Capture the cell that displays the provided text and extract its (X, Y) central coordinate. 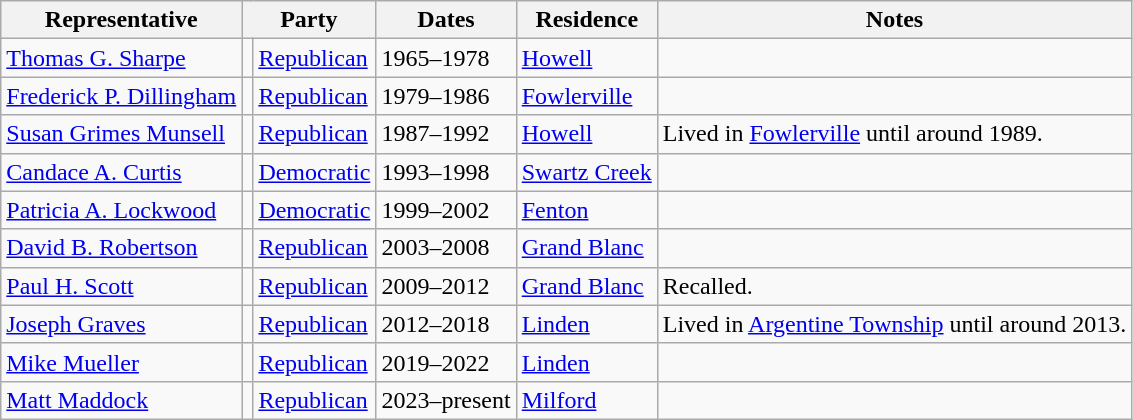
1965–1978 (446, 58)
Joseph Graves (122, 324)
Patricia A. Lockwood (122, 210)
David B. Robertson (122, 248)
Susan Grimes Munsell (122, 134)
Dates (446, 20)
2009–2012 (446, 286)
Representative (122, 20)
1999–2002 (446, 210)
Recalled. (894, 286)
Matt Maddock (122, 400)
Milford (586, 400)
Residence (586, 20)
1993–1998 (446, 172)
1987–1992 (446, 134)
Notes (894, 20)
Mike Mueller (122, 362)
2019–2022 (446, 362)
Lived in Fowlerville until around 1989. (894, 134)
1979–1986 (446, 96)
Thomas G. Sharpe (122, 58)
Frederick P. Dillingham (122, 96)
Party (309, 20)
Fenton (586, 210)
Candace A. Curtis (122, 172)
2012–2018 (446, 324)
2023–present (446, 400)
Paul H. Scott (122, 286)
Fowlerville (586, 96)
Lived in Argentine Township until around 2013. (894, 324)
Swartz Creek (586, 172)
2003–2008 (446, 248)
